Pinpoint the cell where the given text exists, returning its (x, y) midpoint coordinate. 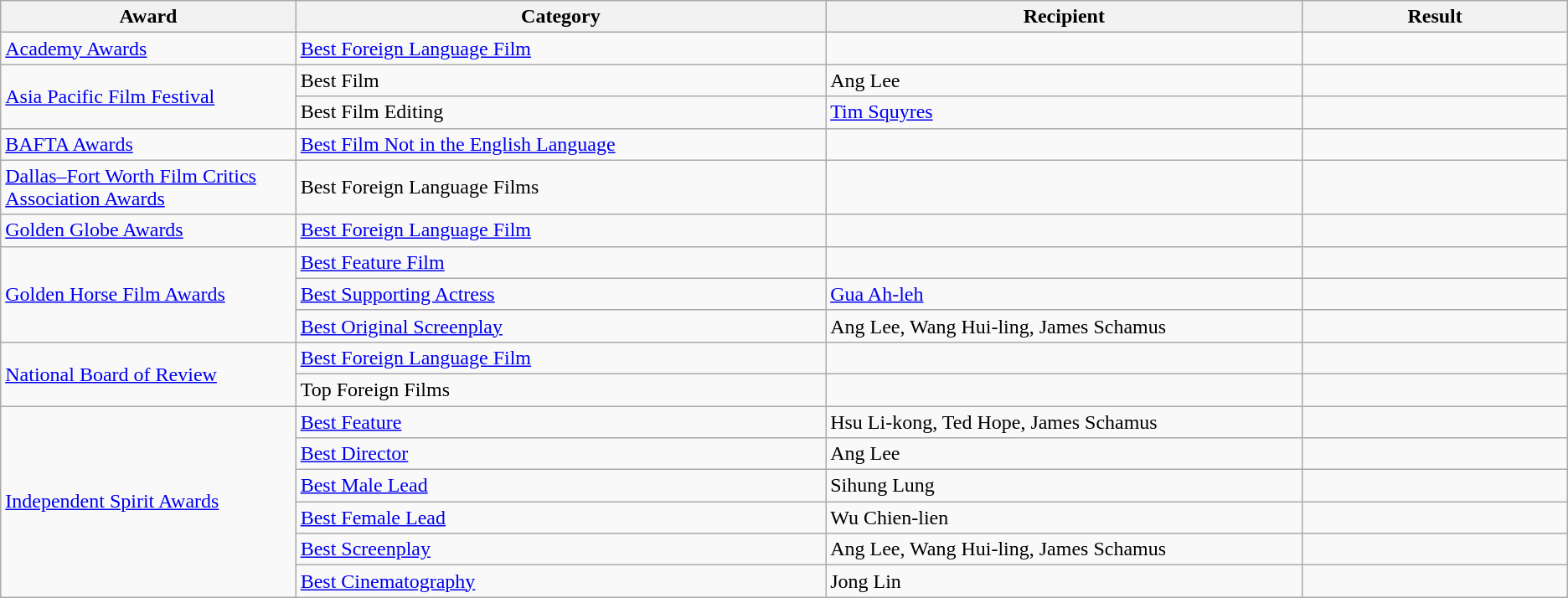
Top Foreign Films (561, 389)
Independent Spirit Awards (148, 501)
Academy Awards (148, 49)
Best Film Editing (561, 112)
Best Supporting Actress (561, 294)
Sihung Lung (1064, 486)
Best Original Screenplay (561, 326)
Best Foreign Language Films (561, 188)
BAFTA Awards (148, 144)
Jong Lin (1064, 581)
Award (148, 17)
Asia Pacific Film Festival (148, 96)
Tim Squyres (1064, 112)
Gua Ah-leh (1064, 294)
Best Male Lead (561, 486)
Golden Horse Film Awards (148, 294)
Category (561, 17)
Best Director (561, 454)
Hsu Li-kong, Ted Hope, James Schamus (1064, 421)
Best Film Not in the English Language (561, 144)
Best Feature Film (561, 262)
Best Film (561, 80)
Best Cinematography (561, 581)
Golden Globe Awards (148, 230)
Dallas–Fort Worth Film Critics Association Awards (148, 188)
Wu Chien-lien (1064, 518)
Best Screenplay (561, 549)
Recipient (1064, 17)
Best Female Lead (561, 518)
Best Feature (561, 421)
National Board of Review (148, 374)
Result (1435, 17)
